Find where the given text appears and provide that cell's center as (x, y) coordinate. 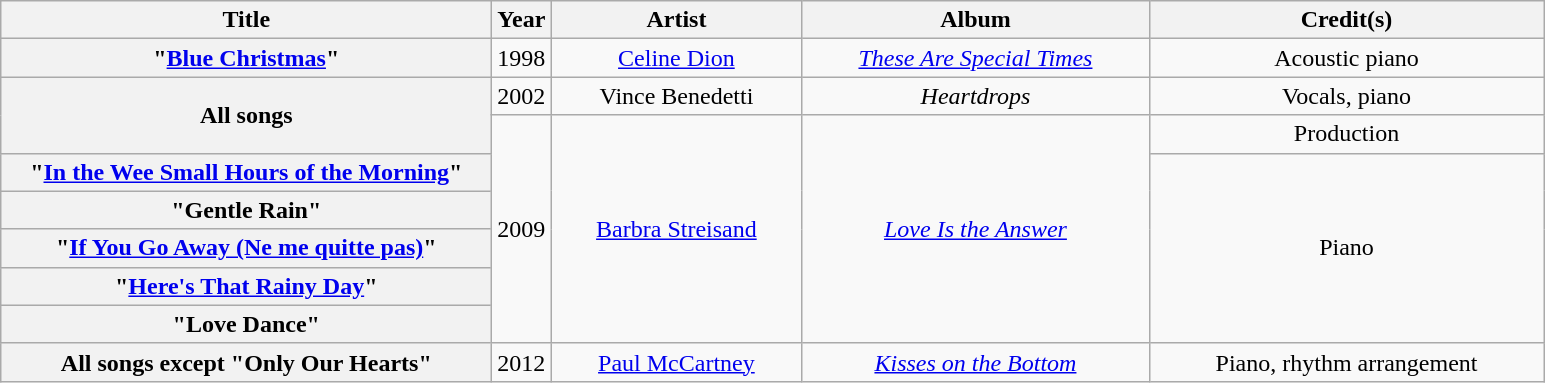
All songs (246, 115)
Acoustic piano (1346, 58)
"If You Go Away (Ne me quitte pas)" (246, 248)
"In the Wee Small Hours of the Morning" (246, 172)
These Are Special Times (976, 58)
Album (976, 20)
1998 (522, 58)
Credit(s) (1346, 20)
Artist (676, 20)
"Here's That Rainy Day" (246, 286)
All songs except "Only Our Hearts" (246, 362)
2009 (522, 229)
2012 (522, 362)
Celine Dion (676, 58)
Piano, rhythm arrangement (1346, 362)
"Love Dance" (246, 324)
Heartdrops (976, 96)
Vince Benedetti (676, 96)
Barbra Streisand (676, 229)
Paul McCartney (676, 362)
Piano (1346, 248)
"Gentle Rain" (246, 210)
Production (1346, 134)
2002 (522, 96)
"Blue Christmas" (246, 58)
Love Is the Answer (976, 229)
Kisses on the Bottom (976, 362)
Vocals, piano (1346, 96)
Year (522, 20)
Title (246, 20)
